Provide the (X, Y) coordinate of the cell's center where the given text is located.  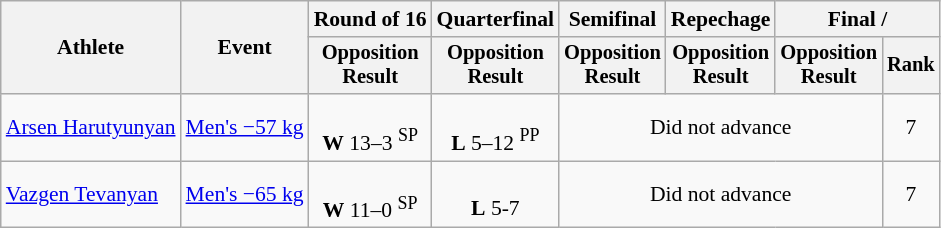
W 11–0 SP (370, 194)
Rank (911, 66)
Repechage (721, 19)
Vazgen Tevanyan (91, 194)
Men's −65 kg (245, 194)
Final / (857, 19)
Athlete (91, 48)
Men's −57 kg (245, 128)
Quarterfinal (496, 19)
Semifinal (612, 19)
L 5-7 (496, 194)
W 13–3 SP (370, 128)
L 5–12 PP (496, 128)
Event (245, 48)
Arsen Harutyunyan (91, 128)
Round of 16 (370, 19)
